Output the (X, Y) coordinate of the center of the cell containing the given text.  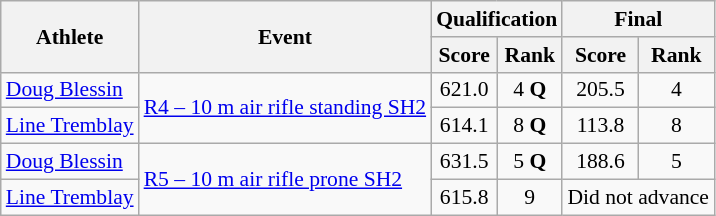
188.6 (600, 162)
Final (638, 19)
Qualification (496, 19)
631.5 (464, 162)
4 (676, 90)
8 (676, 126)
4 Q (530, 90)
9 (530, 197)
113.8 (600, 126)
8 Q (530, 126)
615.8 (464, 197)
614.1 (464, 126)
Event (286, 36)
5 Q (530, 162)
R4 – 10 m air rifle standing SH2 (286, 108)
205.5 (600, 90)
R5 – 10 m air rifle prone SH2 (286, 180)
5 (676, 162)
621.0 (464, 90)
Did not advance (638, 197)
Athlete (70, 36)
